Pinpoint the cell where the given text exists, returning its [X, Y] midpoint coordinate. 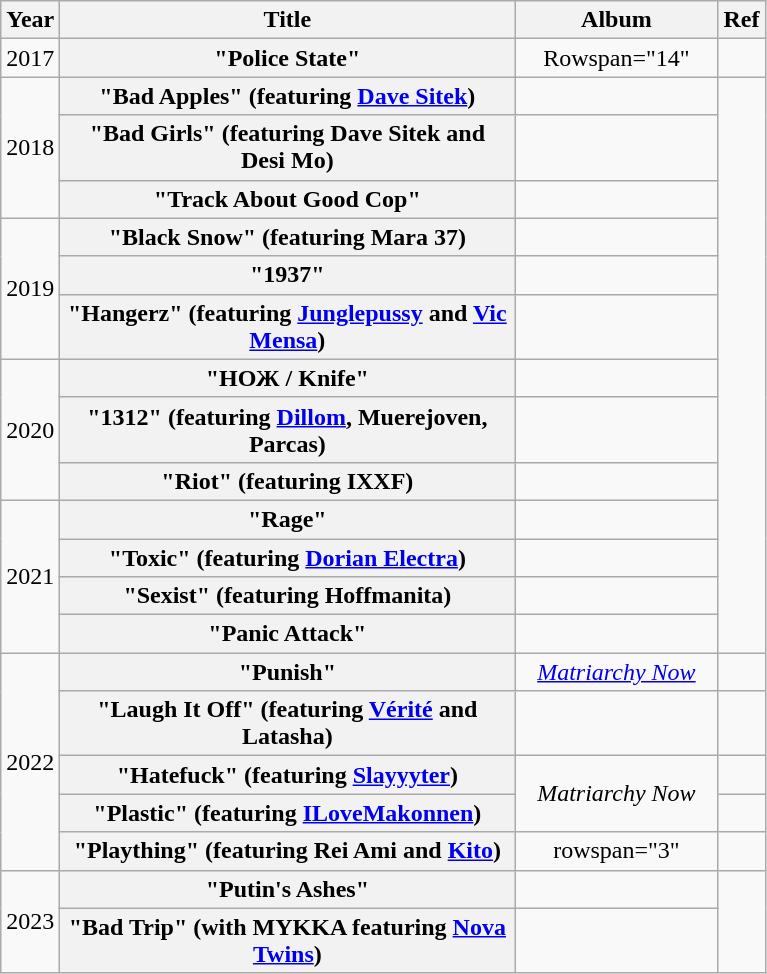
2020 [30, 430]
rowspan="3" [616, 851]
"1937" [288, 275]
2022 [30, 762]
"Riot" (featuring IXXF) [288, 481]
2019 [30, 288]
"НОЖ / Knife" [288, 378]
2017 [30, 58]
2021 [30, 576]
"Bad Apples" (featuring Dave Sitek) [288, 96]
"Bad Girls" (featuring Dave Sitek and Desi Mo) [288, 148]
"Plastic" (featuring ILoveMakonnen) [288, 813]
"Rage" [288, 519]
"Sexist" (featuring Hoffmanita) [288, 596]
"Police State" [288, 58]
"Bad Trip" (with MYKKA featuring Nova Twins) [288, 940]
Title [288, 20]
Rowspan="14" [616, 58]
Album [616, 20]
"Black Snow" (featuring Mara 37) [288, 237]
"Punish" [288, 672]
Ref [742, 20]
2023 [30, 922]
"Putin's Ashes" [288, 889]
"1312" (featuring Dillom, Muerejoven, Parcas) [288, 430]
"Hangerz" (featuring Junglepussy and Vic Mensa) [288, 326]
"Laugh It Off" (featuring Vérité and Latasha) [288, 724]
"Toxic" (featuring Dorian Electra) [288, 557]
"Track About Good Cop" [288, 199]
"Hatefuck" (featuring Slayyyter) [288, 775]
2018 [30, 148]
"Plaything" (featuring Rei Ami and Kito) [288, 851]
"Panic Attack" [288, 634]
Year [30, 20]
